Determine the (x, y) coordinate at the center of the cell enclosing the given text.  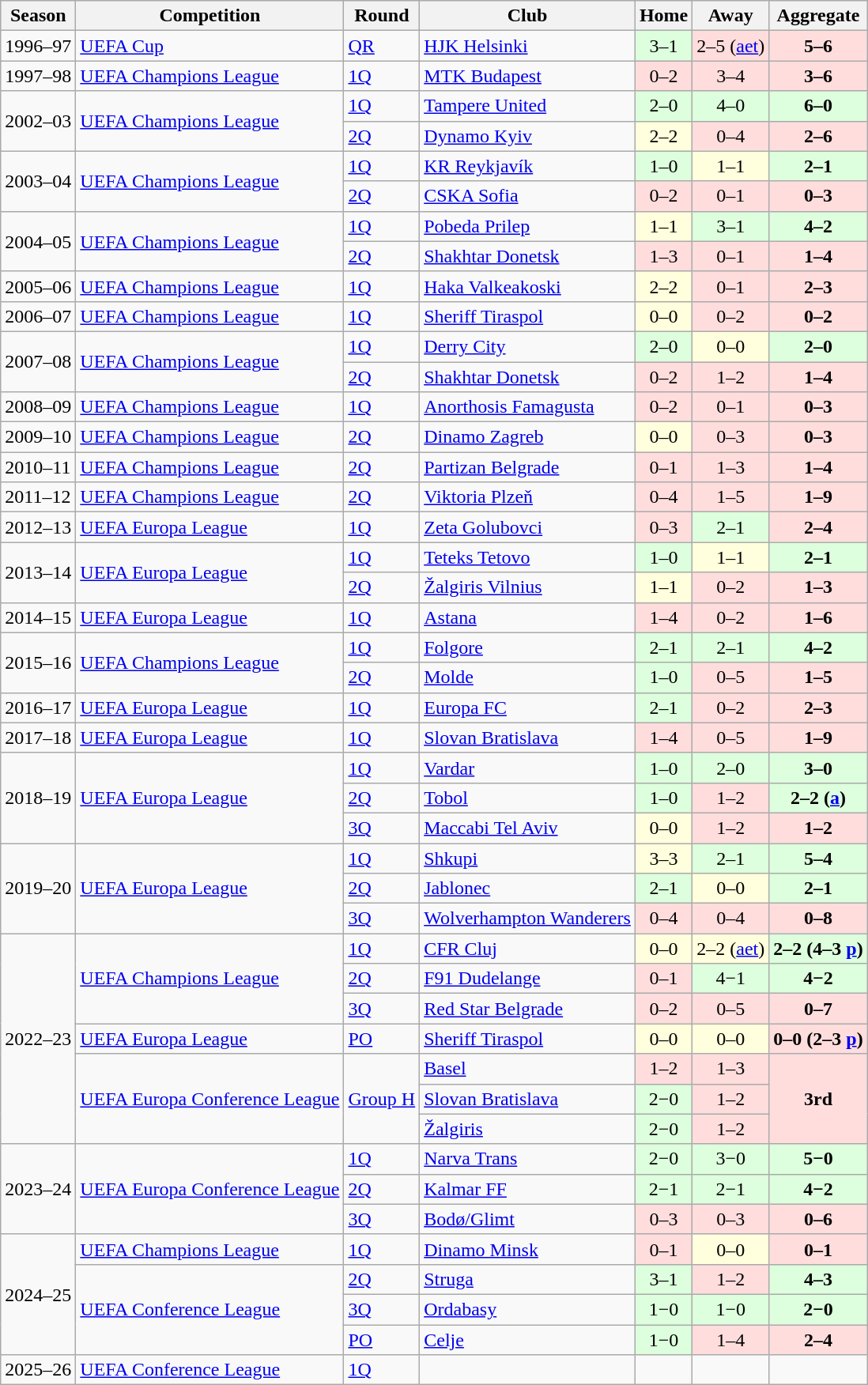
Wolverhampton Wanderers (528, 919)
3−0 (730, 1159)
Viktoria Plzeň (528, 497)
5−0 (818, 1159)
KR Reykjavík (528, 166)
1996–97 (38, 46)
2018–19 (38, 798)
2017–18 (38, 738)
Bodø/Glimt (528, 1219)
3–4 (730, 76)
Basel (528, 1069)
2016–17 (38, 708)
2006–07 (38, 316)
Žalgiris Vilnius (528, 587)
Tobol (528, 798)
0–8 (818, 919)
Round (382, 16)
3–0 (818, 768)
2007–08 (38, 361)
CFR Cluj (528, 949)
Folgore (528, 647)
Žalgiris (528, 1129)
Pobeda Prilep (528, 226)
2009–10 (38, 437)
1–6 (818, 617)
2010–11 (38, 467)
4–3 (818, 1279)
Celje (528, 1340)
Europa FC (528, 708)
2014–15 (38, 617)
2025–26 (38, 1370)
Aggregate (818, 16)
HJK Helsinki (528, 46)
1997–98 (38, 76)
2005–06 (38, 286)
2013–14 (38, 572)
2012–13 (38, 527)
2024–25 (38, 1294)
2004–05 (38, 241)
Struga (528, 1279)
Teteks Tetovo (528, 557)
4−1 (730, 979)
3–3 (663, 858)
Ordabasy (528, 1309)
Home (663, 16)
0–7 (818, 1009)
Derry City (528, 346)
2003–04 (38, 181)
2022–23 (38, 1039)
Anorthosis Famagusta (528, 407)
2–2 (a) (818, 798)
Molde (528, 677)
Shkupi (528, 858)
Kalmar FF (528, 1189)
Dinamo Minsk (528, 1249)
Tampere United (528, 106)
0–0 (2–3 p) (818, 1039)
Competition (210, 16)
2015–16 (38, 662)
5–4 (818, 858)
4–0 (730, 106)
3rd (818, 1099)
Red Star Belgrade (528, 1009)
Partizan Belgrade (528, 467)
2019–20 (38, 888)
2023–24 (38, 1189)
Zeta Golubovci (528, 527)
5–6 (818, 46)
2002–03 (38, 121)
Dynamo Kyiv (528, 136)
2008–09 (38, 407)
2–6 (818, 136)
UEFA Cup (210, 46)
CSKA Sofia (528, 196)
3–6 (818, 76)
MTK Budapest (528, 76)
6–0 (818, 106)
2011–12 (38, 497)
Jablonec (528, 889)
Astana (528, 617)
Vardar (528, 768)
0–6 (818, 1219)
Season (38, 16)
2–5 (aet) (730, 46)
Club (528, 16)
QR (382, 46)
Haka Valkeakoski (528, 286)
Group H (382, 1099)
2–2 (4–3 p) (818, 949)
Dinamo Zagreb (528, 437)
Narva Trans (528, 1159)
Maccabi Tel Aviv (528, 828)
Away (730, 16)
2–2 (aet) (730, 949)
F91 Dudelange (528, 979)
